Detect which cell encompasses the target text, then output its [x, y] center coordinate. 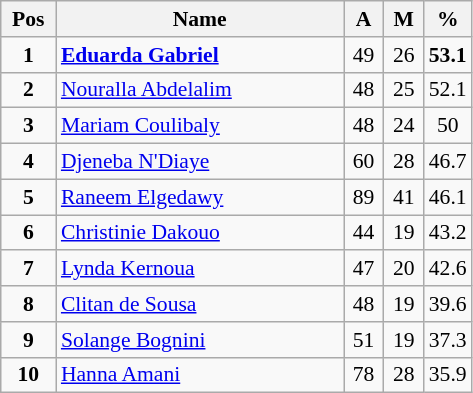
Christinie Dakouo [200, 233]
Nouralla Abdelalim [200, 90]
A [364, 19]
Pos [28, 19]
25 [404, 90]
3 [28, 126]
89 [364, 197]
10 [28, 375]
4 [28, 162]
24 [404, 126]
46.7 [448, 162]
20 [404, 269]
Eduarda Gabriel [200, 55]
Name [200, 19]
9 [28, 340]
6 [28, 233]
44 [364, 233]
8 [28, 304]
2 [28, 90]
M [404, 19]
Clitan de Sousa [200, 304]
5 [28, 197]
52.1 [448, 90]
43.2 [448, 233]
Hanna Amani [200, 375]
Lynda Kernoua [200, 269]
47 [364, 269]
35.9 [448, 375]
60 [364, 162]
51 [364, 340]
37.3 [448, 340]
Mariam Coulibaly [200, 126]
39.6 [448, 304]
78 [364, 375]
41 [404, 197]
26 [404, 55]
49 [364, 55]
50 [448, 126]
1 [28, 55]
7 [28, 269]
46.1 [448, 197]
Djeneba N'Diaye [200, 162]
Raneem Elgedawy [200, 197]
42.6 [448, 269]
% [448, 19]
53.1 [448, 55]
Solange Bognini [200, 340]
